From the cell containing the given text, extract its center point as (X, Y) coordinate. 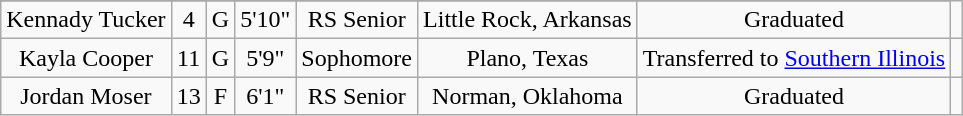
Sophomore (357, 58)
Plano, Texas (528, 58)
Kayla Cooper (86, 58)
4 (188, 20)
5'9" (266, 58)
Jordan Moser (86, 96)
Little Rock, Arkansas (528, 20)
Transferred to Southern Illinois (794, 58)
11 (188, 58)
6'1" (266, 96)
F (220, 96)
5'10" (266, 20)
13 (188, 96)
Kennady Tucker (86, 20)
Norman, Oklahoma (528, 96)
